Pinpoint the cell where the given text exists, returning its [x, y] midpoint coordinate. 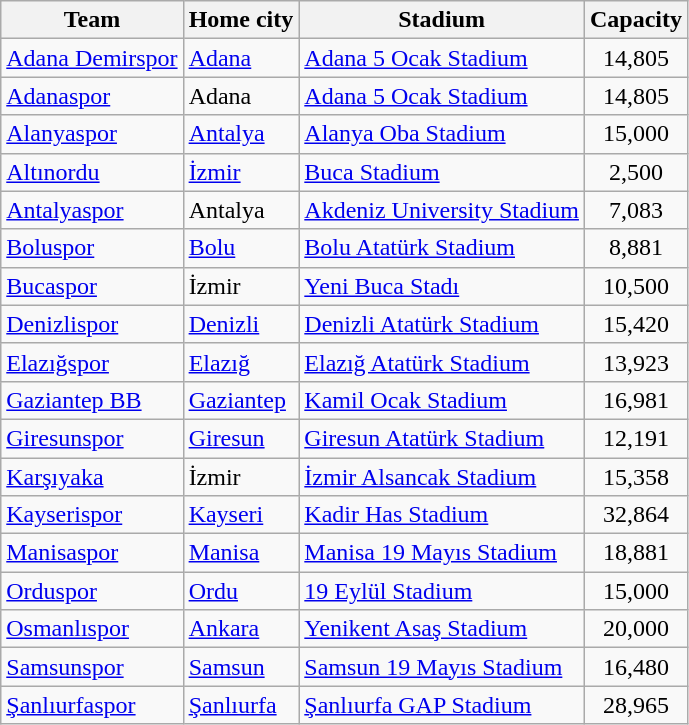
Adana Demirspor [92, 58]
Gaziantep [241, 400]
Denizlispor [92, 324]
Bolu Atatürk Stadium [442, 248]
Adanaspor [92, 96]
10,500 [636, 286]
Capacity [636, 20]
Alanyaspor [92, 134]
19 Eylül Stadium [442, 591]
Kayserispor [92, 515]
16,480 [636, 667]
Bolu [241, 248]
Elazığ [241, 362]
Akdeniz University Stadium [442, 210]
15,420 [636, 324]
Osmanlıspor [92, 629]
15,358 [636, 477]
Alanya Oba Stadium [442, 134]
Denizli [241, 324]
18,881 [636, 553]
Kayseri [241, 515]
Yenikent Asaş Stadium [442, 629]
Giresun Atatürk Stadium [442, 438]
İzmir Alsancak Stadium [442, 477]
Kamil Ocak Stadium [442, 400]
Karşıyaka [92, 477]
Bucaspor [92, 286]
Home city [241, 20]
Ordu [241, 591]
Altınordu [92, 172]
Samsun 19 Mayıs Stadium [442, 667]
2,500 [636, 172]
20,000 [636, 629]
Team [92, 20]
Boluspor [92, 248]
Elazığ Atatürk Stadium [442, 362]
Yeni Buca Stadı [442, 286]
Denizli Atatürk Stadium [442, 324]
Şanlıurfaspor [92, 705]
Stadium [442, 20]
Samsun [241, 667]
Manisa 19 Mayıs Stadium [442, 553]
Ankara [241, 629]
Şanlıurfa GAP Stadium [442, 705]
32,864 [636, 515]
Giresun [241, 438]
7,083 [636, 210]
Elazığspor [92, 362]
Giresunspor [92, 438]
Samsunspor [92, 667]
Antalyaspor [92, 210]
Manisaspor [92, 553]
Buca Stadium [442, 172]
16,981 [636, 400]
Kadir Has Stadium [442, 515]
Şanlıurfa [241, 705]
28,965 [636, 705]
12,191 [636, 438]
13,923 [636, 362]
8,881 [636, 248]
Manisa [241, 553]
Gaziantep BB [92, 400]
Orduspor [92, 591]
